Search for the cell housing the specified text and yield its [X, Y] center coordinate. 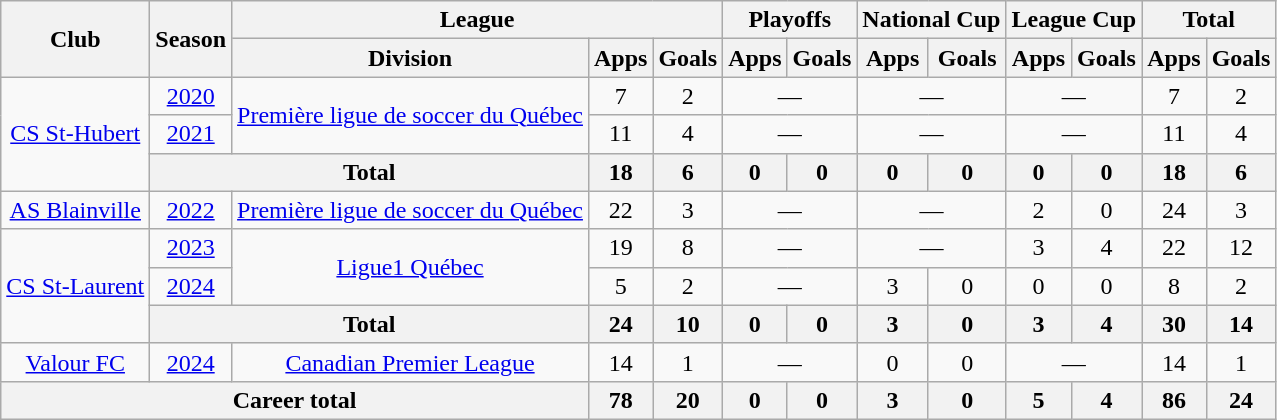
National Cup [932, 20]
20 [688, 400]
AS Blainville [76, 210]
Ligue1 Québec [410, 267]
2023 [191, 248]
2022 [191, 210]
2021 [191, 134]
Valour FC [76, 362]
Club [76, 39]
10 [688, 324]
Season [191, 39]
Playoffs [790, 20]
Career total [295, 400]
19 [620, 248]
League [478, 20]
CS St-Laurent [76, 286]
Division [410, 58]
League Cup [1074, 20]
Canadian Premier League [410, 362]
30 [1174, 324]
12 [1241, 248]
CS St-Hubert [76, 134]
86 [1174, 400]
2020 [191, 96]
78 [620, 400]
